Capture the cell that displays the provided text and extract its [x, y] central coordinate. 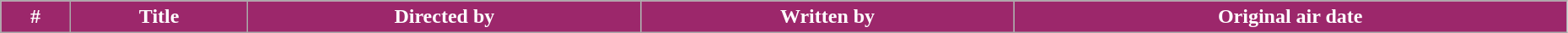
Directed by [445, 17]
# [35, 17]
Written by [827, 17]
Original air date [1291, 17]
Title [159, 17]
